From the cell containing the given text, extract its center point as [X, Y] coordinate. 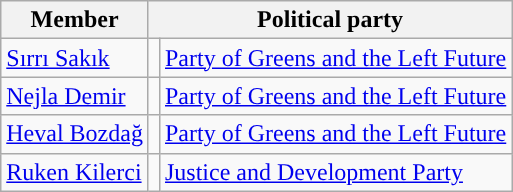
Member [75, 20]
Nejla Demir [75, 96]
Justice and Development Party [335, 172]
Political party [330, 20]
Sırrı Sakık [75, 58]
Heval Bozdağ [75, 134]
Ruken Kilerci [75, 172]
